Locate the cell with the specified text and output its [x, y] center coordinate. 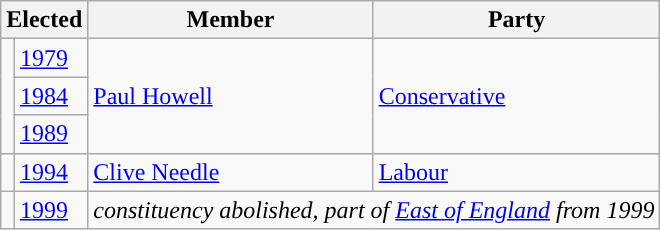
Elected [44, 20]
Labour [516, 172]
1984 [50, 96]
Conservative [516, 96]
1989 [50, 134]
1999 [50, 210]
Paul Howell [230, 96]
1979 [50, 58]
constituency abolished, part of East of England from 1999 [374, 210]
Member [230, 20]
Party [516, 20]
Clive Needle [230, 172]
1994 [50, 172]
